Return [x, y] of the center of cell containing provided text 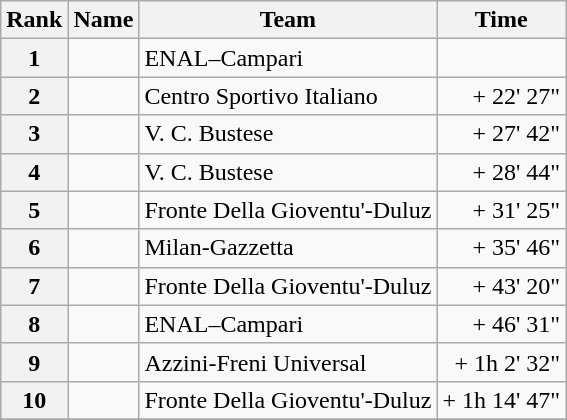
Team [288, 20]
Centro Sportivo Italiano [288, 96]
+ 1h 14' 47" [502, 400]
+ 35' 46" [502, 248]
+ 1h 2' 32" [502, 362]
+ 28' 44" [502, 172]
9 [34, 362]
+ 27' 42" [502, 134]
+ 43' 20" [502, 286]
+ 22' 27" [502, 96]
10 [34, 400]
7 [34, 286]
5 [34, 210]
8 [34, 324]
6 [34, 248]
Name [104, 20]
4 [34, 172]
Rank [34, 20]
1 [34, 58]
Azzini-Freni Universal [288, 362]
+ 31' 25" [502, 210]
2 [34, 96]
3 [34, 134]
Milan-Gazzetta [288, 248]
+ 46' 31" [502, 324]
Time [502, 20]
